Pinpoint the cell where the given text exists, returning its [x, y] midpoint coordinate. 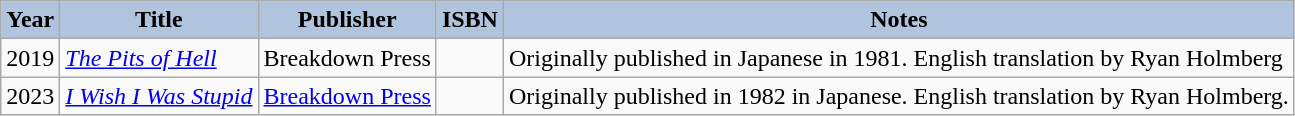
2023 [30, 96]
ISBN [470, 20]
Notes [898, 20]
The Pits of Hell [159, 58]
2019 [30, 58]
Year [30, 20]
Originally published in 1982 in Japanese. English translation by Ryan Holmberg. [898, 96]
Title [159, 20]
Publisher [347, 20]
Originally published in Japanese in 1981. English translation by Ryan Holmberg [898, 58]
I Wish I Was Stupid [159, 96]
